Locate the cell with the specified text and output its [X, Y] center coordinate. 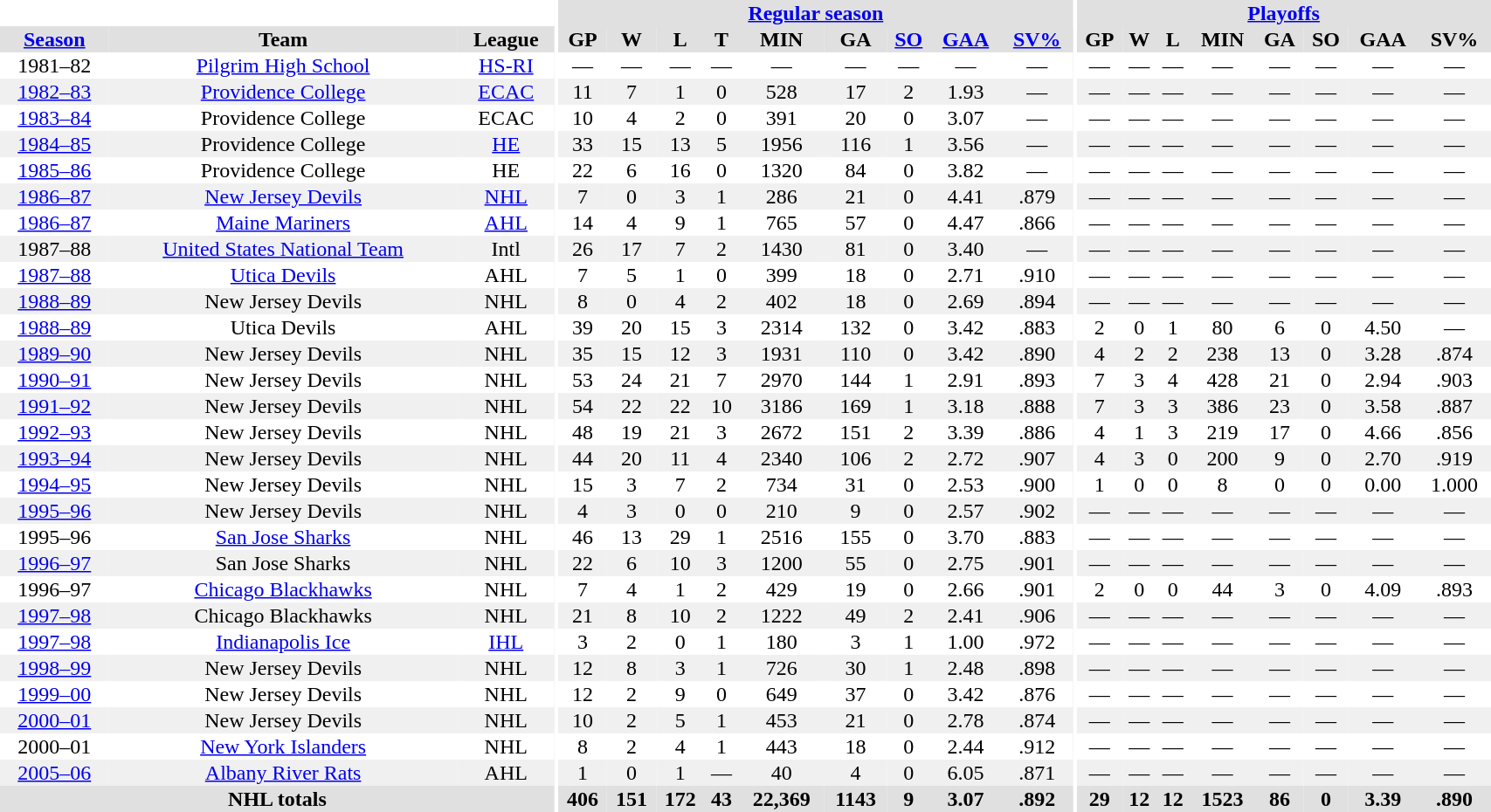
HS-RI [507, 65]
765 [781, 223]
6.05 [966, 773]
406 [583, 799]
1999–00 [54, 694]
24 [632, 380]
Team [283, 39]
0.00 [1384, 485]
81 [856, 249]
40 [781, 773]
IHL [507, 642]
3.82 [966, 170]
453 [781, 720]
T [721, 39]
Intl [507, 249]
399 [781, 275]
NHL totals [278, 799]
132 [856, 327]
.900 [1038, 485]
31 [856, 485]
84 [856, 170]
1983–84 [54, 118]
1989–90 [54, 354]
2.91 [966, 380]
1931 [781, 354]
55 [856, 563]
1993–94 [54, 458]
.910 [1038, 275]
210 [781, 511]
180 [781, 642]
4.47 [966, 223]
2005–06 [54, 773]
528 [781, 92]
54 [583, 406]
Regular season [816, 13]
2.48 [966, 668]
37 [856, 694]
443 [781, 747]
.856 [1455, 432]
2.44 [966, 747]
3.18 [966, 406]
4.41 [966, 196]
1143 [856, 799]
.887 [1455, 406]
Playoffs [1284, 13]
Pilgrim High School [283, 65]
.892 [1038, 799]
3.70 [966, 537]
3.40 [966, 249]
2.70 [1384, 458]
Maine Mariners [283, 223]
2.72 [966, 458]
23 [1280, 406]
391 [781, 118]
.871 [1038, 773]
26 [583, 249]
4.50 [1384, 327]
.866 [1038, 223]
4.09 [1384, 589]
.886 [1038, 432]
429 [781, 589]
1992–93 [54, 432]
2.66 [966, 589]
286 [781, 196]
.912 [1038, 747]
43 [721, 799]
1200 [781, 563]
2.78 [966, 720]
1.00 [966, 642]
2.75 [966, 563]
1.93 [966, 92]
35 [583, 354]
1984–85 [54, 144]
57 [856, 223]
1985–86 [54, 170]
238 [1223, 354]
1.000 [1455, 485]
22,369 [781, 799]
.898 [1038, 668]
.903 [1455, 380]
2516 [781, 537]
.919 [1455, 458]
726 [781, 668]
428 [1223, 380]
30 [856, 668]
United States National Team [283, 249]
402 [781, 301]
39 [583, 327]
106 [856, 458]
3.28 [1384, 354]
2340 [781, 458]
3.56 [966, 144]
155 [856, 537]
172 [680, 799]
.902 [1038, 511]
2.41 [966, 616]
734 [781, 485]
649 [781, 694]
200 [1223, 458]
Indianapolis Ice [283, 642]
219 [1223, 432]
46 [583, 537]
16 [680, 170]
48 [583, 432]
2672 [781, 432]
Season [54, 39]
.972 [1038, 642]
Albany River Rats [283, 773]
33 [583, 144]
New York Islanders [283, 747]
1320 [781, 170]
1994–95 [54, 485]
2.57 [966, 511]
1222 [781, 616]
2.71 [966, 275]
144 [856, 380]
.894 [1038, 301]
.876 [1038, 694]
2314 [781, 327]
League [507, 39]
1981–82 [54, 65]
.879 [1038, 196]
3186 [781, 406]
2.94 [1384, 380]
86 [1280, 799]
1430 [781, 249]
1523 [1223, 799]
386 [1223, 406]
2970 [781, 380]
3.58 [1384, 406]
1982–83 [54, 92]
14 [583, 223]
4.66 [1384, 432]
.888 [1038, 406]
1990–91 [54, 380]
169 [856, 406]
1956 [781, 144]
2.53 [966, 485]
.906 [1038, 616]
.907 [1038, 458]
2.69 [966, 301]
116 [856, 144]
1998–99 [54, 668]
110 [856, 354]
53 [583, 380]
1991–92 [54, 406]
49 [856, 616]
80 [1223, 327]
